Find where the given text appears and provide that cell's center as (X, Y) coordinate. 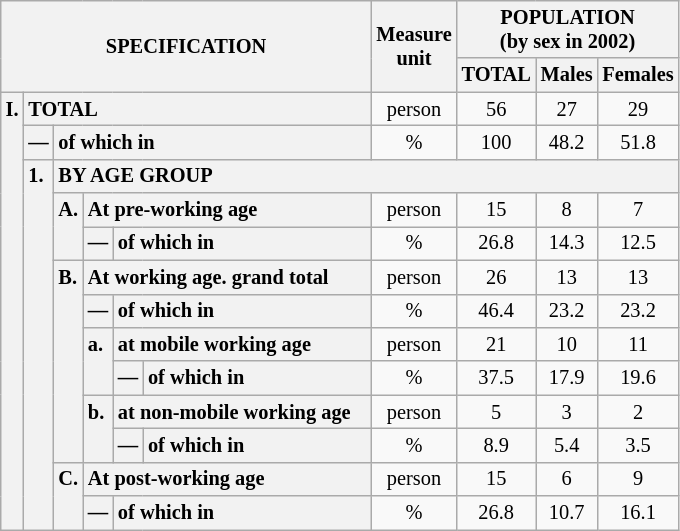
9 (638, 479)
Males (567, 75)
56 (496, 109)
At post-working age (227, 479)
48.2 (567, 142)
5.4 (567, 445)
27 (567, 109)
46.4 (496, 311)
11 (638, 344)
100 (496, 142)
26 (496, 277)
Measure unit (414, 46)
10 (567, 344)
12.5 (638, 243)
7 (638, 210)
29 (638, 109)
1. (38, 344)
B. (68, 361)
16.1 (638, 513)
19.6 (638, 378)
a. (98, 360)
10.7 (567, 513)
at mobile working age (242, 344)
37.5 (496, 378)
5 (496, 412)
SPECIFICATION (186, 46)
at non-mobile working age (242, 412)
14.3 (567, 243)
b. (98, 428)
8 (567, 210)
I. (12, 311)
3 (567, 412)
51.8 (638, 142)
21 (496, 344)
At pre-working age (227, 210)
2 (638, 412)
BY AGE GROUP (366, 176)
8.9 (496, 445)
POPULATION (by sex in 2002) (568, 29)
17.9 (567, 378)
A. (68, 226)
3.5 (638, 445)
At working age. grand total (227, 277)
6 (567, 479)
Females (638, 75)
C. (68, 496)
